Pinpoint the cell where the given text exists, returning its (X, Y) midpoint coordinate. 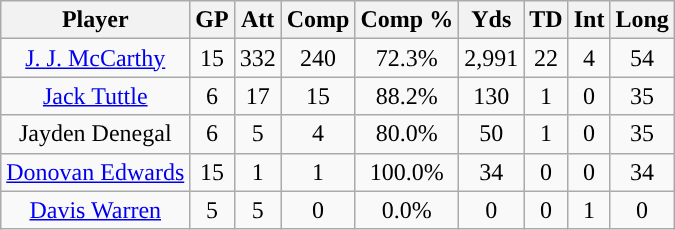
88.2% (407, 96)
Player (96, 20)
Int (589, 20)
Att (258, 20)
Donovan Edwards (96, 172)
Davis Warren (96, 210)
Jack Tuttle (96, 96)
Jayden Denegal (96, 134)
Comp % (407, 20)
GP (212, 20)
Comp (318, 20)
332 (258, 58)
54 (642, 58)
240 (318, 58)
Long (642, 20)
2,991 (492, 58)
J. J. McCarthy (96, 58)
100.0% (407, 172)
22 (546, 58)
80.0% (407, 134)
72.3% (407, 58)
50 (492, 134)
0.0% (407, 210)
17 (258, 96)
Yds (492, 20)
TD (546, 20)
130 (492, 96)
